For the text-containing cell, return its midpoint in [x, y] coordinate format. 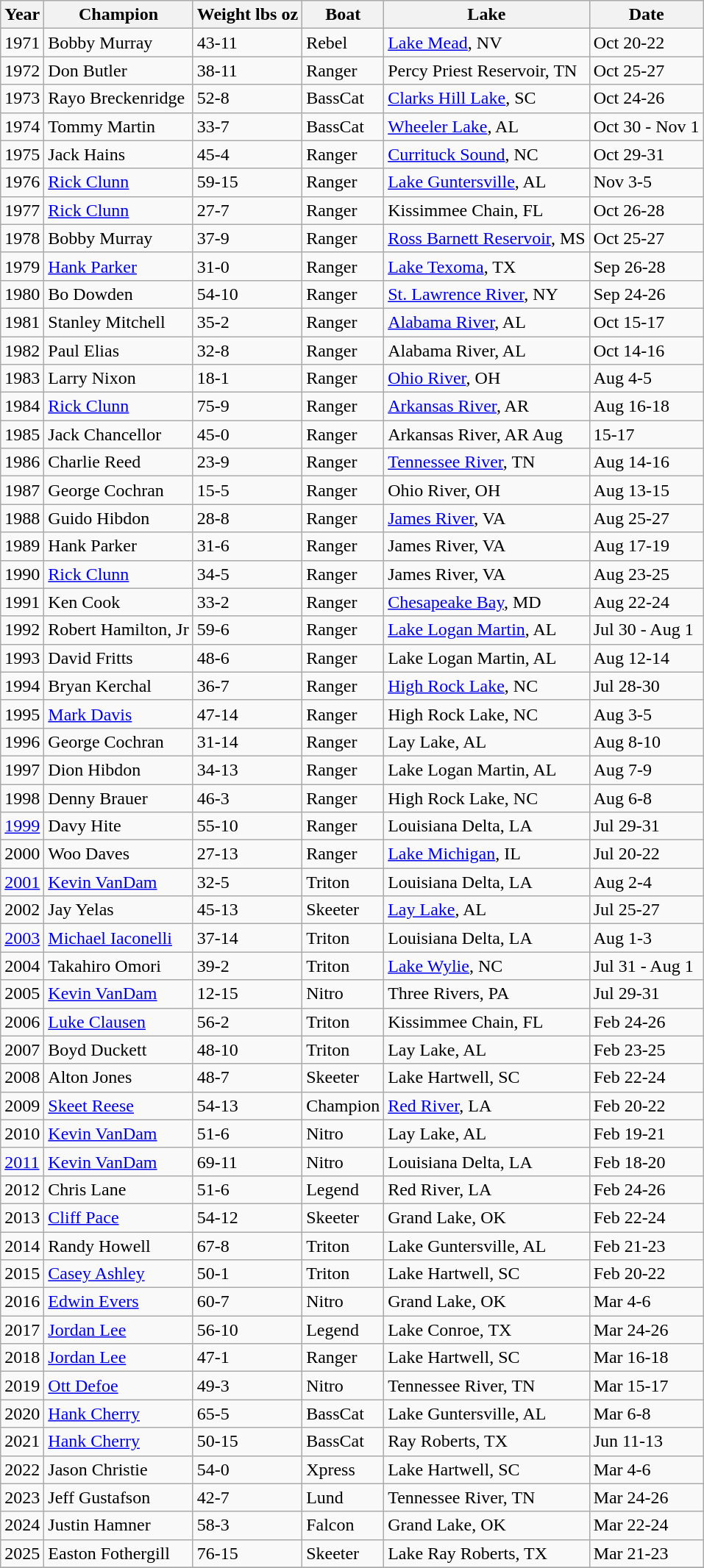
Boat [343, 15]
Lund [343, 1497]
Jul 25-27 [646, 910]
Takahiro Omori [118, 966]
Oct 14-16 [646, 351]
Easton Fothergill [118, 1553]
Lake [487, 15]
Three Rivers, PA [487, 994]
Cliff Pace [118, 1217]
1984 [22, 407]
48-6 [247, 658]
Rebel [343, 43]
56-2 [247, 1022]
31-14 [247, 742]
Lake Texoma, TX [487, 266]
1974 [22, 126]
15-5 [247, 490]
2002 [22, 910]
Stanley Mitchell [118, 322]
Jack Hains [118, 154]
45-13 [247, 910]
Jun 11-13 [646, 1442]
Aug 4-5 [646, 379]
Robert Hamilton, Jr [118, 630]
1972 [22, 71]
1980 [22, 294]
2018 [22, 1358]
Year [22, 15]
27-7 [247, 210]
Oct 29-31 [646, 154]
31-6 [247, 546]
2001 [22, 882]
59-15 [247, 182]
Aug 23-25 [646, 574]
1983 [22, 379]
18-1 [247, 379]
37-9 [247, 238]
1978 [22, 238]
Edwin Evers [118, 1302]
Feb 18-20 [646, 1161]
1976 [22, 182]
Jul 28-30 [646, 686]
Paul Elias [118, 351]
12-15 [247, 994]
2019 [22, 1386]
39-2 [247, 966]
36-7 [247, 686]
Dion Hibdon [118, 770]
Arkansas River, AR Aug [487, 434]
1973 [22, 99]
Lake Mead, NV [487, 43]
Justin Hamner [118, 1525]
Alton Jones [118, 1078]
2025 [22, 1553]
1997 [22, 770]
2021 [22, 1442]
45-0 [247, 434]
Mark Davis [118, 714]
49-3 [247, 1386]
33-7 [247, 126]
Denny Brauer [118, 798]
Currituck Sound, NC [487, 154]
54-12 [247, 1217]
35-2 [247, 322]
Aug 22-24 [646, 602]
Aug 8-10 [646, 742]
1971 [22, 43]
31-0 [247, 266]
Date [646, 15]
2015 [22, 1274]
Casey Ashley [118, 1274]
1989 [22, 546]
1975 [22, 154]
2020 [22, 1414]
42-7 [247, 1497]
Ott Defoe [118, 1386]
34-5 [247, 574]
Wheeler Lake, AL [487, 126]
59-6 [247, 630]
Guido Hibdon [118, 518]
Oct 24-26 [646, 99]
46-3 [247, 798]
48-7 [247, 1078]
Weight lbs oz [247, 15]
75-9 [247, 407]
Lake Wylie, NC [487, 966]
Jay Yelas [118, 910]
Aug 25-27 [646, 518]
48-10 [247, 1050]
Jason Christie [118, 1469]
15-17 [646, 434]
David Fritts [118, 658]
2022 [22, 1469]
60-7 [247, 1302]
Randy Howell [118, 1246]
2012 [22, 1189]
Jul 20-22 [646, 854]
34-13 [247, 770]
Aug 6-8 [646, 798]
1994 [22, 686]
1999 [22, 826]
Woo Daves [118, 854]
St. Lawrence River, NY [487, 294]
23-9 [247, 462]
2024 [22, 1525]
1982 [22, 351]
1986 [22, 462]
Tommy Martin [118, 126]
Don Butler [118, 71]
Aug 13-15 [646, 490]
Lake Ray Roberts, TX [487, 1553]
2023 [22, 1497]
Ken Cook [118, 602]
Sep 26-28 [646, 266]
2017 [22, 1330]
69-11 [247, 1161]
47-1 [247, 1358]
Arkansas River, AR [487, 407]
1998 [22, 798]
38-11 [247, 71]
2011 [22, 1161]
32-5 [247, 882]
Mar 21-23 [646, 1553]
2007 [22, 1050]
Feb 21-23 [646, 1246]
32-8 [247, 351]
54-10 [247, 294]
Mar 16-18 [646, 1358]
54-0 [247, 1469]
Xpress [343, 1469]
Mar 6-8 [646, 1414]
1995 [22, 714]
Aug 17-19 [646, 546]
Rayo Breckenridge [118, 99]
Feb 19-21 [646, 1134]
Larry Nixon [118, 379]
Ross Barnett Reservoir, MS [487, 238]
52-8 [247, 99]
Oct 30 - Nov 1 [646, 126]
37-14 [247, 938]
Chesapeake Bay, MD [487, 602]
2009 [22, 1106]
Aug 3-5 [646, 714]
Nov 3-5 [646, 182]
Feb 23-25 [646, 1050]
Aug 7-9 [646, 770]
2010 [22, 1134]
1979 [22, 266]
2008 [22, 1078]
56-10 [247, 1330]
Percy Priest Reservoir, TN [487, 71]
1981 [22, 322]
Aug 14-16 [646, 462]
2003 [22, 938]
50-15 [247, 1442]
1990 [22, 574]
Mar 15-17 [646, 1386]
Oct 26-28 [646, 210]
Bo Dowden [118, 294]
1977 [22, 210]
Aug 2-4 [646, 882]
Sep 24-26 [646, 294]
55-10 [247, 826]
Jul 31 - Aug 1 [646, 966]
Luke Clausen [118, 1022]
1991 [22, 602]
Aug 16-18 [646, 407]
Jeff Gustafson [118, 1497]
58-3 [247, 1525]
67-8 [247, 1246]
33-2 [247, 602]
65-5 [247, 1414]
Michael Iaconelli [118, 938]
Chris Lane [118, 1189]
2016 [22, 1302]
Ray Roberts, TX [487, 1442]
1985 [22, 434]
1988 [22, 518]
1993 [22, 658]
1996 [22, 742]
50-1 [247, 1274]
54-13 [247, 1106]
Aug 1-3 [646, 938]
2014 [22, 1246]
Lake Conroe, TX [487, 1330]
Oct 15-17 [646, 322]
2004 [22, 966]
2013 [22, 1217]
Clarks Hill Lake, SC [487, 99]
Aug 12-14 [646, 658]
27-13 [247, 854]
Falcon [343, 1525]
Oct 20-22 [646, 43]
Skeet Reese [118, 1106]
1987 [22, 490]
43-11 [247, 43]
45-4 [247, 154]
Jul 30 - Aug 1 [646, 630]
Lake Michigan, IL [487, 854]
Davy Hite [118, 826]
1992 [22, 630]
Mar 22-24 [646, 1525]
Charlie Reed [118, 462]
Jack Chancellor [118, 434]
76-15 [247, 1553]
2006 [22, 1022]
Boyd Duckett [118, 1050]
28-8 [247, 518]
2000 [22, 854]
2005 [22, 994]
47-14 [247, 714]
Bryan Kerchal [118, 686]
